Find where the given text appears and provide that cell's center as [X, Y] coordinate. 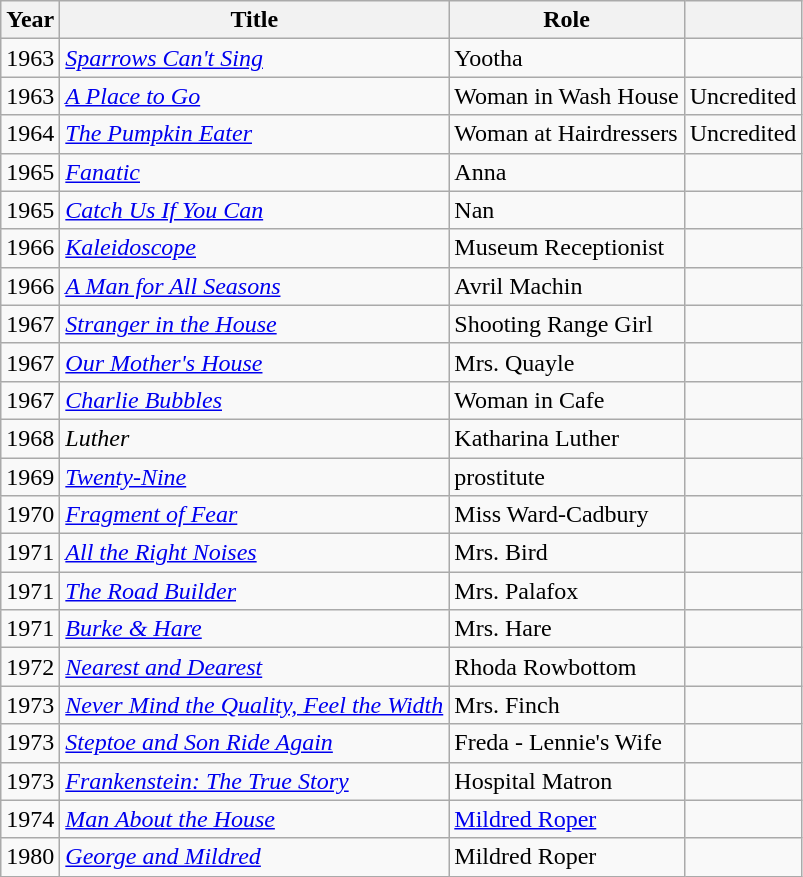
Kaleidoscope [254, 248]
A Place to Go [254, 96]
Hospital Matron [566, 781]
Freda - Lennie's Wife [566, 743]
1964 [30, 134]
1968 [30, 438]
The Road Builder [254, 591]
Nan [566, 210]
Woman at Hairdressers [566, 134]
Catch Us If You Can [254, 210]
The Pumpkin Eater [254, 134]
Miss Ward-Cadbury [566, 515]
Avril Machin [566, 286]
Mrs. Finch [566, 705]
Anna [566, 172]
Museum Receptionist [566, 248]
Role [566, 20]
1970 [30, 515]
Yootha [566, 58]
All the Right Noises [254, 553]
1974 [30, 819]
Woman in Wash House [566, 96]
Fanatic [254, 172]
A Man for All Seasons [254, 286]
George and Mildred [254, 857]
Man About the House [254, 819]
Never Mind the Quality, Feel the Width [254, 705]
Our Mother's House [254, 362]
Twenty-Nine [254, 477]
Charlie Bubbles [254, 400]
prostitute [566, 477]
Rhoda Rowbottom [566, 667]
Fragment of Fear [254, 515]
Shooting Range Girl [566, 324]
Frankenstein: The True Story [254, 781]
Year [30, 20]
Title [254, 20]
Steptoe and Son Ride Again [254, 743]
Nearest and Dearest [254, 667]
1980 [30, 857]
1972 [30, 667]
Burke & Hare [254, 629]
Katharina Luther [566, 438]
Woman in Cafe [566, 400]
Sparrows Can't Sing [254, 58]
Mrs. Palafox [566, 591]
Luther [254, 438]
Stranger in the House [254, 324]
Mrs. Bird [566, 553]
Mrs. Hare [566, 629]
Mrs. Quayle [566, 362]
1969 [30, 477]
